Scan for the cell matching the given text and deliver its (x, y) coordinate at center. 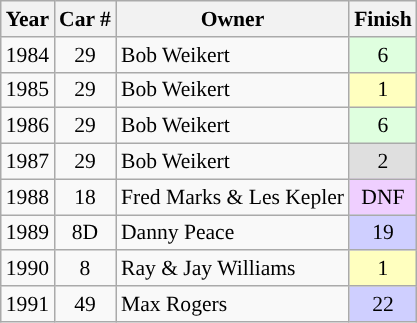
49 (85, 304)
22 (383, 304)
1989 (28, 233)
18 (85, 197)
1991 (28, 304)
1984 (28, 55)
Owner (232, 19)
DNF (383, 197)
1986 (28, 126)
Finish (383, 19)
19 (383, 233)
1990 (28, 269)
Year (28, 19)
2 (383, 162)
Danny Peace (232, 233)
1987 (28, 162)
1988 (28, 197)
Car # (85, 19)
8D (85, 233)
Ray & Jay Williams (232, 269)
Max Rogers (232, 304)
8 (85, 269)
1985 (28, 90)
Fred Marks & Les Kepler (232, 197)
